Search for the cell housing the specified text and yield its (x, y) center coordinate. 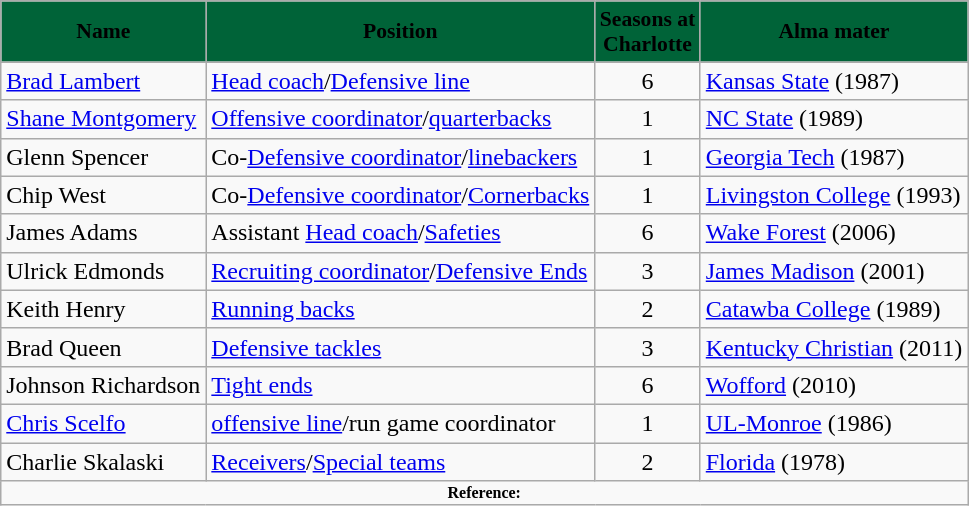
Brad Queen (104, 347)
Johnson Richardson (104, 385)
Wofford (2010) (834, 385)
Receivers/Special teams (400, 461)
Defensive tackles (400, 347)
Co-Defensive coordinator/Cornerbacks (400, 195)
Livingston College (1993) (834, 195)
Position (400, 32)
Glenn Spencer (104, 157)
Kentucky Christian (2011) (834, 347)
James Adams (104, 233)
Co-Defensive coordinator/linebackers (400, 157)
Charlie Skalaski (104, 461)
Chris Scelfo (104, 423)
Brad Lambert (104, 81)
James Madison (2001) (834, 271)
offensive line/run game coordinator (400, 423)
UL-Monroe (1986) (834, 423)
Recruiting coordinator/Defensive Ends (400, 271)
Keith Henry (104, 309)
Offensive coordinator/quarterbacks (400, 119)
Reference: (484, 493)
Georgia Tech (1987) (834, 157)
Alma mater (834, 32)
Tight ends (400, 385)
Catawba College (1989) (834, 309)
Assistant Head coach/Safeties (400, 233)
Name (104, 32)
Kansas State (1987) (834, 81)
Florida (1978) (834, 461)
Running backs (400, 309)
Chip West (104, 195)
Seasons atCharlotte (648, 32)
NC State (1989) (834, 119)
Wake Forest (2006) (834, 233)
Head coach/Defensive line (400, 81)
Shane Montgomery (104, 119)
Ulrick Edmonds (104, 271)
